Determine the (x, y) coordinate at the center of the cell enclosing the given text.  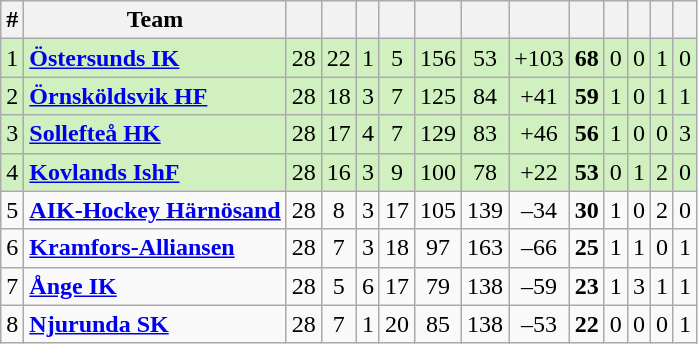
Team (155, 20)
Östersunds IK (155, 58)
Kramfors-Alliansen (155, 248)
105 (438, 210)
# (12, 20)
Örnsköldsvik HF (155, 96)
–59 (540, 286)
Kovlands IshF (155, 172)
16 (338, 172)
139 (486, 210)
–53 (540, 324)
100 (438, 172)
–66 (540, 248)
23 (586, 286)
AIK-Hockey Härnösand (155, 210)
+46 (540, 134)
+103 (540, 58)
163 (486, 248)
–34 (540, 210)
68 (586, 58)
59 (586, 96)
20 (396, 324)
9 (396, 172)
125 (438, 96)
84 (486, 96)
56 (586, 134)
+41 (540, 96)
97 (438, 248)
129 (438, 134)
85 (438, 324)
30 (586, 210)
+22 (540, 172)
Sollefteå HK (155, 134)
Ånge IK (155, 286)
83 (486, 134)
78 (486, 172)
Njurunda SK (155, 324)
79 (438, 286)
25 (586, 248)
156 (438, 58)
